Find where the given text appears and provide that cell's center as (x, y) coordinate. 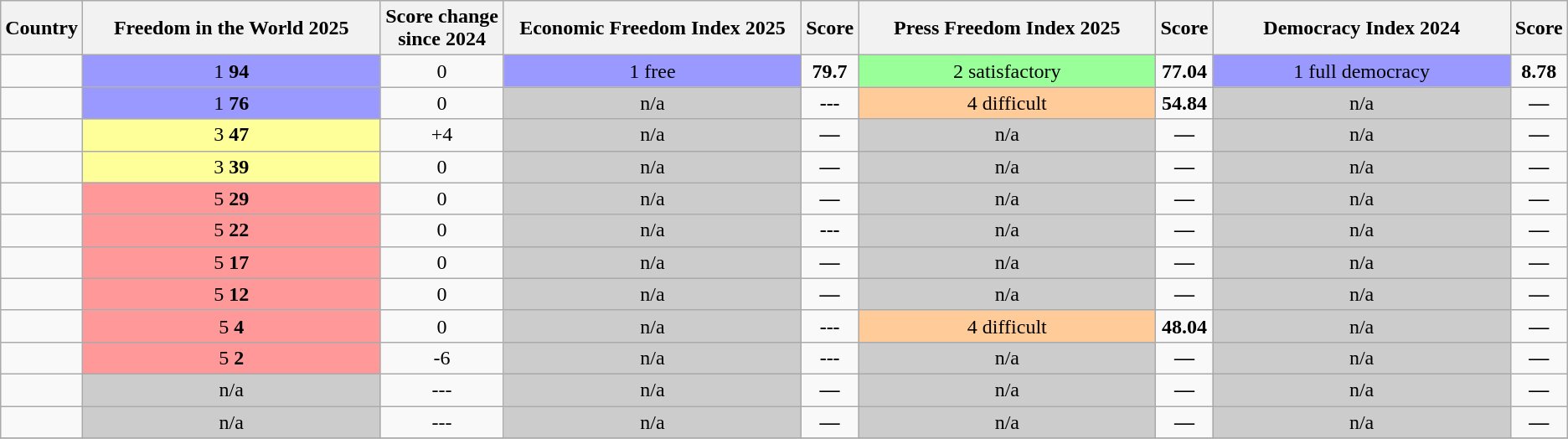
Freedom in the World 2025 (231, 28)
1 free (652, 71)
5 29 (231, 199)
2 satisfactory (1007, 71)
+4 (442, 135)
3 39 (231, 167)
5 12 (231, 294)
3 47 (231, 135)
Score change since 2024 (442, 28)
5 4 (231, 326)
Press Freedom Index 2025 (1007, 28)
54.84 (1184, 103)
1 76 (231, 103)
Country (42, 28)
8.78 (1539, 71)
48.04 (1184, 326)
77.04 (1184, 71)
1 full democracy (1362, 71)
5 17 (231, 262)
5 22 (231, 230)
-6 (442, 358)
1 94 (231, 71)
5 2 (231, 358)
79.7 (830, 71)
Democracy Index 2024 (1362, 28)
Economic Freedom Index 2025 (652, 28)
